Search for the cell housing the specified text and yield its [X, Y] center coordinate. 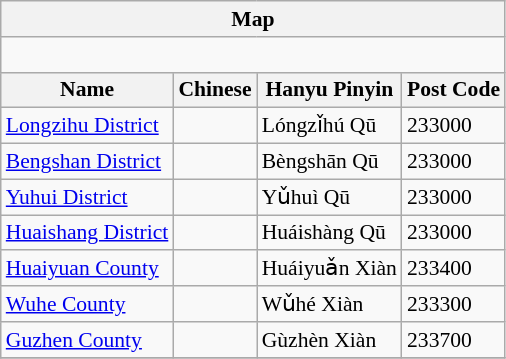
Hanyu Pinyin [330, 90]
Map [253, 19]
Chinese [214, 90]
Wuhe County [88, 304]
233400 [454, 269]
Bengshan District [88, 162]
Yuhui District [88, 197]
Post Code [454, 90]
Guzhen County [88, 340]
Wǔhé Xiàn [330, 304]
Longzihu District [88, 126]
233700 [454, 340]
Bèngshān Qū [330, 162]
Huáishàng Qū [330, 233]
Huáiyuǎn Xiàn [330, 269]
Name [88, 90]
Yǔhuì Qū [330, 197]
Lóngzǐhú Qū [330, 126]
233300 [454, 304]
Huaishang District [88, 233]
Huaiyuan County [88, 269]
Gùzhèn Xiàn [330, 340]
